Identify which cell holds the provided text, then report its (x, y) central coordinate. 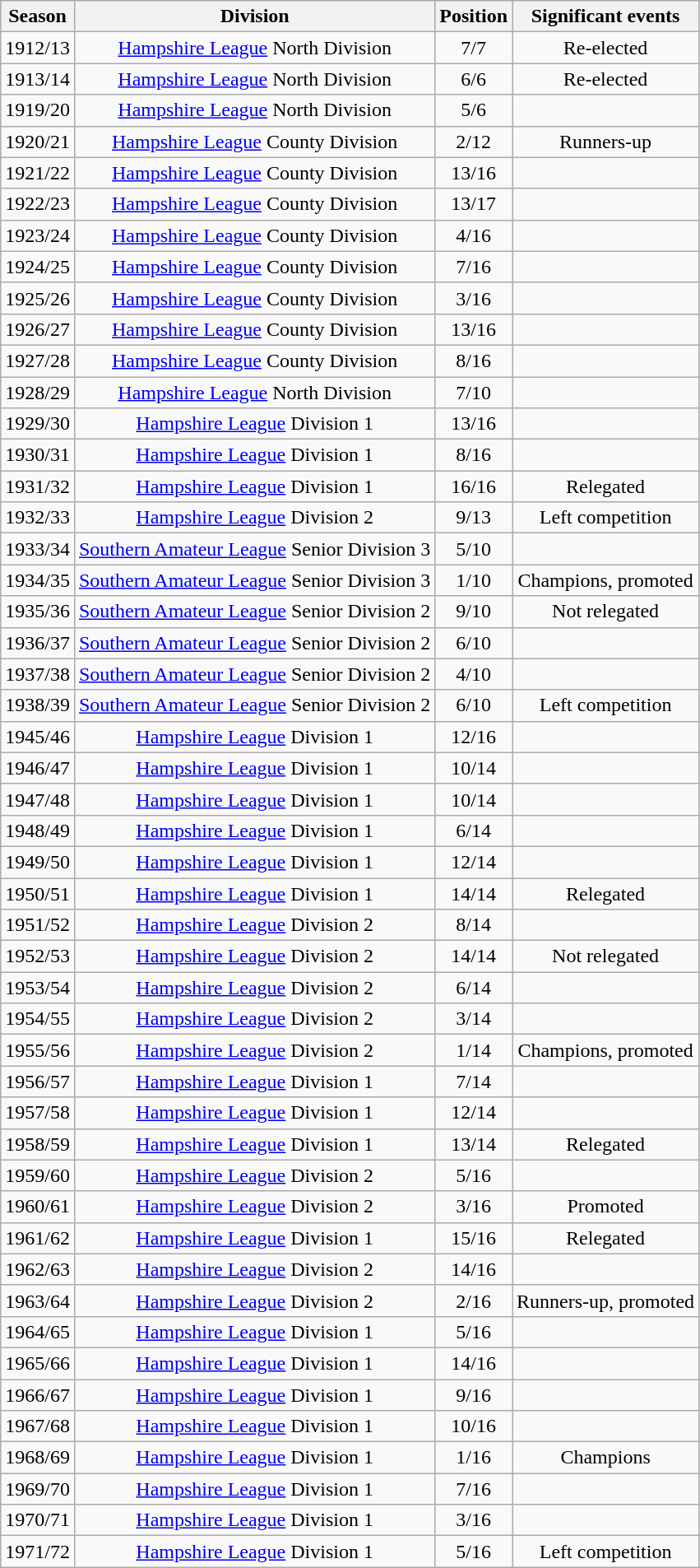
1966/67 (38, 1395)
1/14 (474, 1050)
13/17 (474, 204)
1971/72 (38, 1552)
1969/70 (38, 1489)
1920/21 (38, 142)
1950/51 (38, 893)
1930/31 (38, 455)
2/12 (474, 142)
1912/13 (38, 48)
1934/35 (38, 580)
1967/68 (38, 1426)
16/16 (474, 486)
4/16 (474, 235)
7/7 (474, 48)
1961/62 (38, 1238)
1935/36 (38, 612)
1928/29 (38, 393)
13/14 (474, 1144)
1924/25 (38, 267)
1926/27 (38, 329)
1913/14 (38, 79)
9/16 (474, 1395)
Runners-up (605, 142)
1923/24 (38, 235)
4/10 (474, 674)
1945/46 (38, 737)
1951/52 (38, 925)
Significant events (605, 16)
12/16 (474, 737)
1929/30 (38, 424)
1959/60 (38, 1175)
Promoted (605, 1207)
1962/63 (38, 1269)
1954/55 (38, 1019)
1931/32 (38, 486)
1958/59 (38, 1144)
1953/54 (38, 988)
7/10 (474, 393)
1932/33 (38, 518)
9/10 (474, 612)
1/10 (474, 580)
1948/49 (38, 831)
1964/65 (38, 1332)
7/14 (474, 1082)
5/6 (474, 110)
1/16 (474, 1458)
10/16 (474, 1426)
1963/64 (38, 1300)
Runners-up, promoted (605, 1300)
1925/26 (38, 298)
Division (254, 16)
8/14 (474, 925)
2/16 (474, 1300)
1957/58 (38, 1113)
1968/69 (38, 1458)
1955/56 (38, 1050)
Position (474, 16)
15/16 (474, 1238)
Champions (605, 1458)
1921/22 (38, 173)
1922/23 (38, 204)
1927/28 (38, 361)
1960/61 (38, 1207)
1949/50 (38, 862)
1970/71 (38, 1520)
Season (38, 16)
1947/48 (38, 799)
1952/53 (38, 956)
1938/39 (38, 705)
1965/66 (38, 1363)
1919/20 (38, 110)
1946/47 (38, 768)
3/14 (474, 1019)
1936/37 (38, 643)
1937/38 (38, 674)
1933/34 (38, 549)
1956/57 (38, 1082)
5/10 (474, 549)
9/13 (474, 518)
6/6 (474, 79)
